Capture the cell that displays the provided text and extract its [x, y] central coordinate. 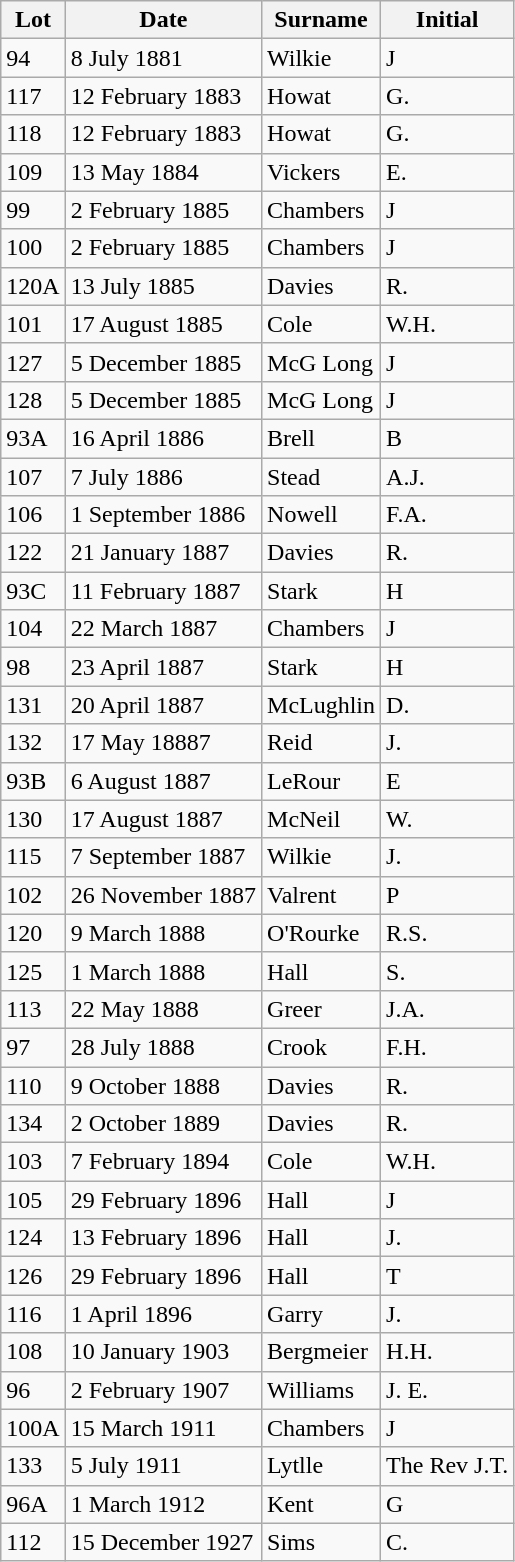
118 [33, 134]
98 [33, 667]
2 October 1889 [163, 1124]
131 [33, 705]
17 May 18887 [163, 743]
28 July 1888 [163, 1047]
20 April 1887 [163, 705]
13 February 1896 [163, 1238]
9 March 1888 [163, 933]
102 [33, 895]
Date [163, 20]
96A [33, 1504]
J.A. [448, 1009]
100 [33, 248]
7 July 1886 [163, 477]
E. [448, 172]
T [448, 1276]
100A [33, 1428]
R.S. [448, 933]
15 December 1927 [163, 1542]
B [448, 438]
122 [33, 553]
Crook [322, 1047]
Surname [322, 20]
93A [33, 438]
9 October 1888 [163, 1085]
G [448, 1504]
Lot [33, 20]
94 [33, 58]
130 [33, 819]
97 [33, 1047]
105 [33, 1200]
22 May 1888 [163, 1009]
117 [33, 96]
126 [33, 1276]
LeRour [322, 781]
134 [33, 1124]
5 July 1911 [163, 1466]
McNeil [322, 819]
Greer [322, 1009]
D. [448, 705]
H.H. [448, 1352]
116 [33, 1314]
6 August 1887 [163, 781]
21 January 1887 [163, 553]
17 August 1885 [163, 324]
S. [448, 971]
Kent [322, 1504]
Williams [322, 1390]
109 [33, 172]
Garry [322, 1314]
110 [33, 1085]
1 September 1886 [163, 515]
120 [33, 933]
7 September 1887 [163, 857]
127 [33, 362]
124 [33, 1238]
106 [33, 515]
E [448, 781]
7 February 1894 [163, 1162]
F.H. [448, 1047]
104 [33, 629]
11 February 1887 [163, 591]
96 [33, 1390]
13 July 1885 [163, 286]
Lytlle [322, 1466]
Valrent [322, 895]
16 April 1886 [163, 438]
132 [33, 743]
Nowell [322, 515]
W. [448, 819]
The Rev J.T. [448, 1466]
133 [33, 1466]
17 August 1887 [163, 819]
103 [33, 1162]
A.J. [448, 477]
93C [33, 591]
P [448, 895]
F.A. [448, 515]
93B [33, 781]
128 [33, 400]
2 February 1907 [163, 1390]
1 March 1912 [163, 1504]
Sims [322, 1542]
115 [33, 857]
120A [33, 286]
Vickers [322, 172]
Brell [322, 438]
Reid [322, 743]
15 March 1911 [163, 1428]
99 [33, 210]
107 [33, 477]
108 [33, 1352]
Initial [448, 20]
26 November 1887 [163, 895]
Stead [322, 477]
1 March 1888 [163, 971]
C. [448, 1542]
Bergmeier [322, 1352]
22 March 1887 [163, 629]
O'Rourke [322, 933]
101 [33, 324]
112 [33, 1542]
J. E. [448, 1390]
10 January 1903 [163, 1352]
113 [33, 1009]
13 May 1884 [163, 172]
McLughlin [322, 705]
23 April 1887 [163, 667]
125 [33, 971]
8 July 1881 [163, 58]
1 April 1896 [163, 1314]
